Provide the [X, Y] coordinate of the cell's center where the given text is located.  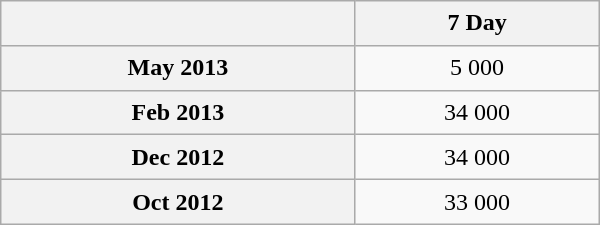
33 000 [477, 202]
May 2013 [178, 68]
Oct 2012 [178, 202]
Feb 2013 [178, 112]
Dec 2012 [178, 158]
5 000 [477, 68]
7 Day [477, 24]
